Return [X, Y] of the center of cell containing provided text 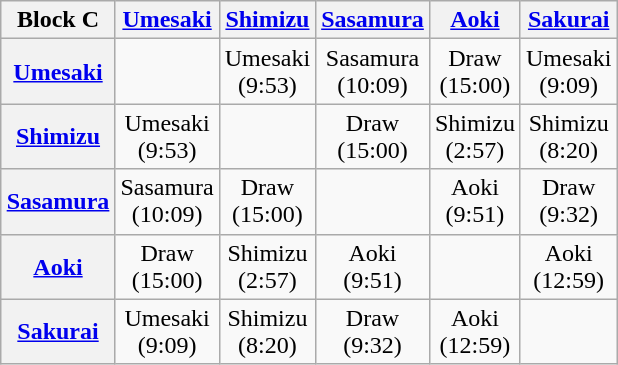
Block C [58, 20]
